Provide the [x, y] coordinate of the cell's center where the given text is located.  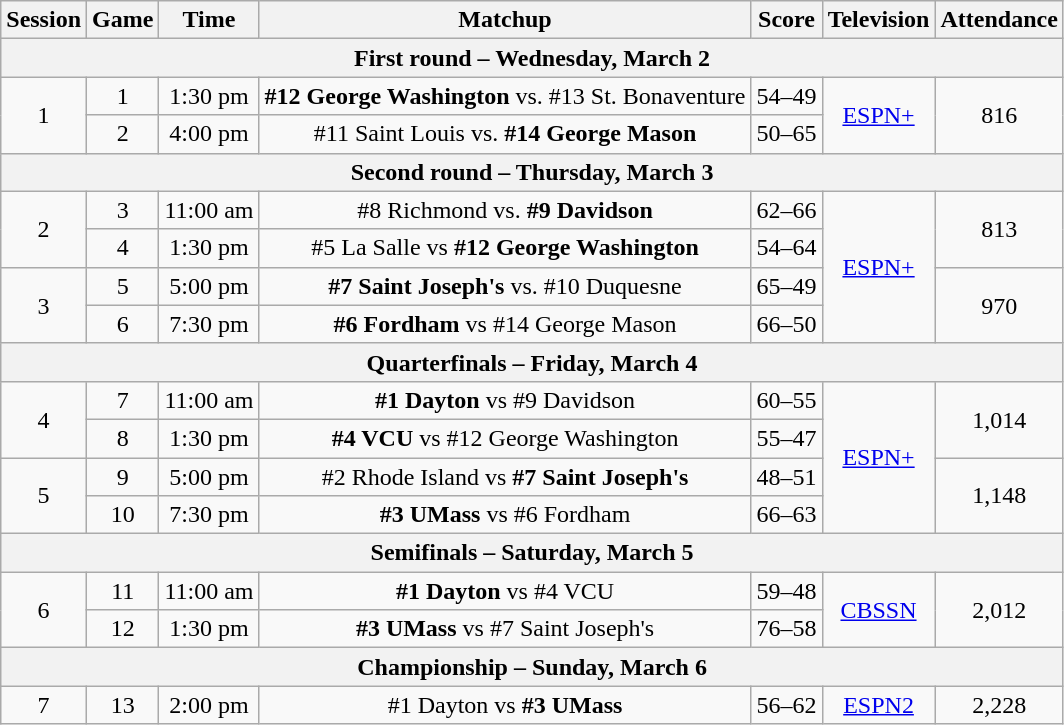
Championship – Sunday, March 6 [532, 667]
65–49 [786, 286]
50–65 [786, 134]
12 [123, 629]
#5 La Salle vs #12 George Washington [505, 248]
Score [786, 20]
2,228 [999, 705]
54–49 [786, 96]
66–50 [786, 324]
60–55 [786, 400]
#1 Dayton vs #4 VCU [505, 591]
Television [878, 20]
#7 Saint Joseph's vs. #10 Duquesne [505, 286]
816 [999, 115]
56–62 [786, 705]
2,012 [999, 610]
76–58 [786, 629]
Session [44, 20]
ESPN2 [878, 705]
13 [123, 705]
970 [999, 305]
59–48 [786, 591]
2:00 pm [209, 705]
#4 VCU vs #12 George Washington [505, 438]
First round – Wednesday, March 2 [532, 58]
#11 Saint Louis vs. #14 George Mason [505, 134]
CBSSN [878, 610]
#3 UMass vs #7 Saint Joseph's [505, 629]
9 [123, 477]
#6 Fordham vs #14 George Mason [505, 324]
66–63 [786, 515]
Attendance [999, 20]
10 [123, 515]
Semifinals – Saturday, March 5 [532, 553]
1,148 [999, 496]
62–66 [786, 210]
Quarterfinals – Friday, March 4 [532, 362]
8 [123, 438]
11 [123, 591]
55–47 [786, 438]
#8 Richmond vs. #9 Davidson [505, 210]
#1 Dayton vs #3 UMass [505, 705]
1,014 [999, 419]
#2 Rhode Island vs #7 Saint Joseph's [505, 477]
Matchup [505, 20]
#3 UMass vs #6 Fordham [505, 515]
48–51 [786, 477]
Second round – Thursday, March 3 [532, 172]
#1 Dayton vs #9 Davidson [505, 400]
4:00 pm [209, 134]
813 [999, 229]
#12 George Washington vs. #13 St. Bonaventure [505, 96]
Game [123, 20]
Time [209, 20]
54–64 [786, 248]
